Find where the given text appears and provide that cell's center as (x, y) coordinate. 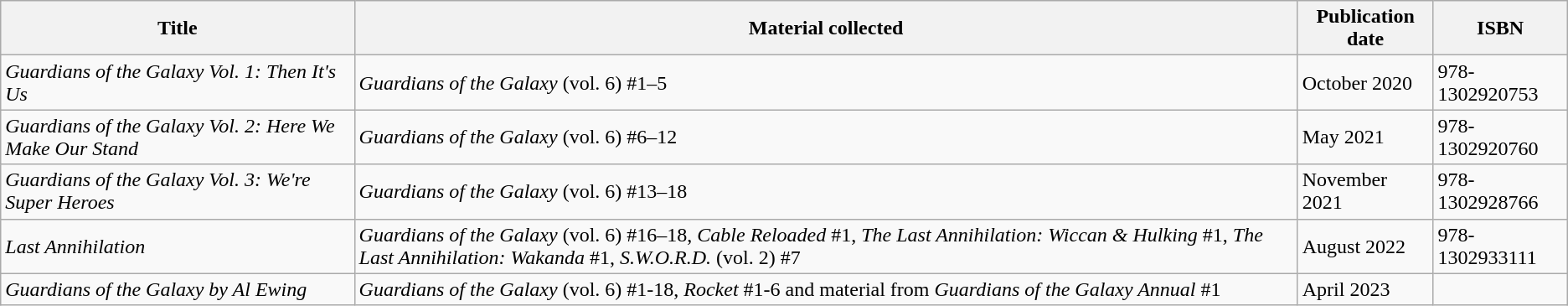
978-1302928766 (1500, 191)
November 2021 (1365, 191)
April 2023 (1365, 289)
Guardians of the Galaxy (vol. 6) #13–18 (826, 191)
Last Annihilation (178, 246)
ISBN (1500, 29)
Guardians of the Galaxy by Al Ewing (178, 289)
978-1302920753 (1500, 82)
978-1302933111 (1500, 246)
Guardians of the Galaxy Vol. 1: Then It's Us (178, 82)
Guardians of the Galaxy Vol. 3: We're Super Heroes (178, 191)
Guardians of the Galaxy (vol. 6) #1–5 (826, 82)
Publication date (1365, 29)
978-1302920760 (1500, 137)
October 2020 (1365, 82)
May 2021 (1365, 137)
Guardians of the Galaxy (vol. 6) #1-18, Rocket #1-6 and material from Guardians of the Galaxy Annual #1 (826, 289)
Guardians of the Galaxy Vol. 2: Here We Make Our Stand (178, 137)
Title (178, 29)
Guardians of the Galaxy (vol. 6) #6–12 (826, 137)
Material collected (826, 29)
August 2022 (1365, 246)
